Extract the [X, Y] coordinate from the center of the cell holding the provided text.  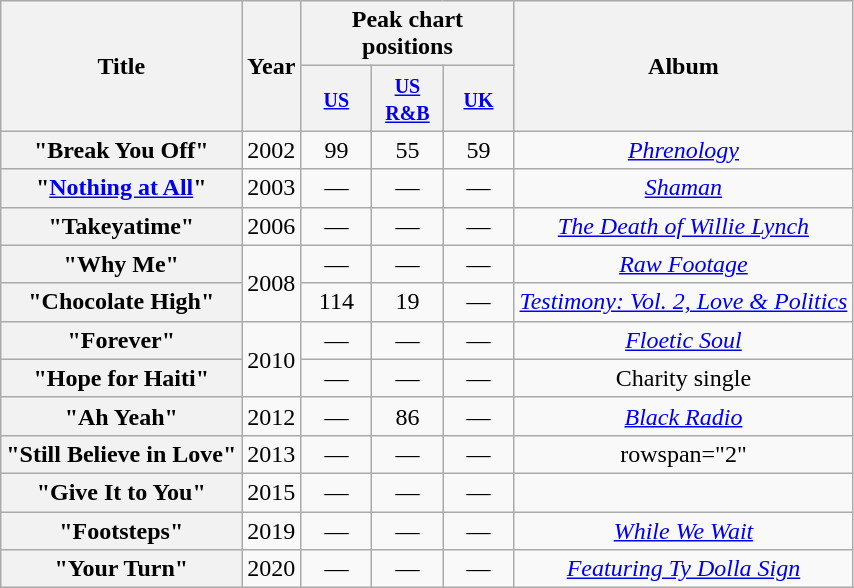
Peak chart positions [408, 34]
Title [122, 66]
The Death of Willie Lynch [684, 226]
Shaman [684, 188]
114 [336, 302]
"Hope for Haiti" [122, 378]
Raw Footage [684, 264]
2010 [272, 359]
"Still Believe in Love" [122, 454]
2013 [272, 454]
"Forever" [122, 340]
"Give It to You" [122, 492]
US R&B [408, 98]
rowspan="2" [684, 454]
2003 [272, 188]
59 [478, 150]
Black Radio [684, 416]
UK [478, 98]
2015 [272, 492]
"Takeyatime" [122, 226]
"Your Turn" [122, 569]
"Why Me" [122, 264]
While We Wait [684, 531]
2006 [272, 226]
Album [684, 66]
2019 [272, 531]
"Nothing at All" [122, 188]
Featuring Ty Dolla Sign [684, 569]
Testimony: Vol. 2, Love & Politics [684, 302]
"Footsteps" [122, 531]
86 [408, 416]
99 [336, 150]
19 [408, 302]
2008 [272, 283]
Charity single [684, 378]
2002 [272, 150]
"Chocolate High" [122, 302]
Floetic Soul [684, 340]
US [336, 98]
"Ah Yeah" [122, 416]
Phrenology [684, 150]
"Break You Off" [122, 150]
2020 [272, 569]
55 [408, 150]
2012 [272, 416]
Year [272, 66]
